Find where the given text appears and provide that cell's center as (X, Y) coordinate. 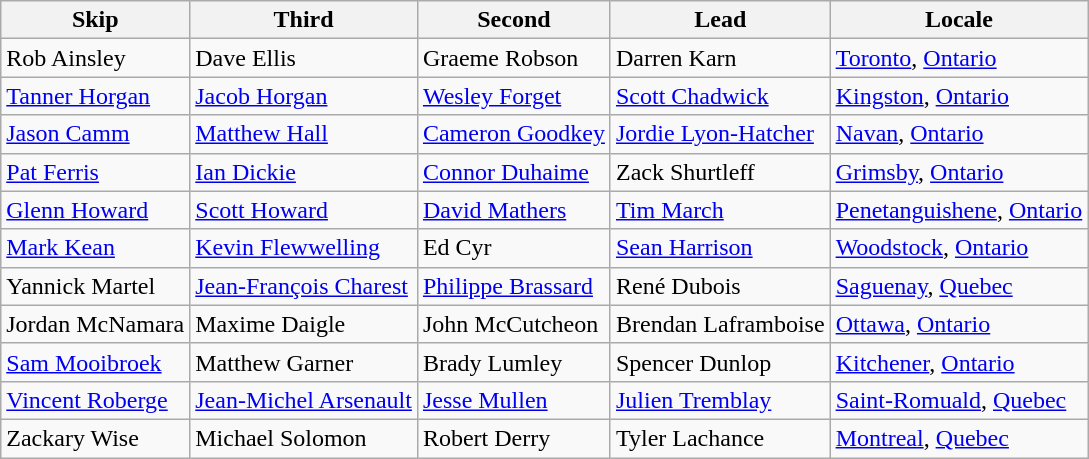
Woodstock, Ontario (959, 248)
Cameron Goodkey (514, 134)
Brady Lumley (514, 362)
Robert Derry (514, 438)
Tim March (720, 210)
Philippe Brassard (514, 286)
Rob Ainsley (96, 58)
Wesley Forget (514, 96)
Mark Kean (96, 248)
Vincent Roberge (96, 400)
Dave Ellis (304, 58)
Grimsby, Ontario (959, 172)
Jason Camm (96, 134)
Yannick Martel (96, 286)
Navan, Ontario (959, 134)
Jean-François Charest (304, 286)
Glenn Howard (96, 210)
Ed Cyr (514, 248)
Tyler Lachance (720, 438)
Zack Shurtleff (720, 172)
Kingston, Ontario (959, 96)
Jordie Lyon-Hatcher (720, 134)
Toronto, Ontario (959, 58)
David Mathers (514, 210)
Matthew Hall (304, 134)
John McCutcheon (514, 324)
Saint-Romuald, Quebec (959, 400)
Saguenay, Quebec (959, 286)
Lead (720, 20)
Ottawa, Ontario (959, 324)
Penetanguishene, Ontario (959, 210)
Julien Tremblay (720, 400)
Kitchener, Ontario (959, 362)
Jacob Horgan (304, 96)
Maxime Daigle (304, 324)
Graeme Robson (514, 58)
Ian Dickie (304, 172)
Connor Duhaime (514, 172)
Jordan McNamara (96, 324)
Montreal, Quebec (959, 438)
Scott Howard (304, 210)
Sam Mooibroek (96, 362)
Kevin Flewwelling (304, 248)
Second (514, 20)
Zackary Wise (96, 438)
Sean Harrison (720, 248)
Third (304, 20)
Michael Solomon (304, 438)
Skip (96, 20)
Tanner Horgan (96, 96)
Locale (959, 20)
Matthew Garner (304, 362)
Jean-Michel Arsenault (304, 400)
Spencer Dunlop (720, 362)
Darren Karn (720, 58)
Brendan Laframboise (720, 324)
Scott Chadwick (720, 96)
Pat Ferris (96, 172)
Jesse Mullen (514, 400)
René Dubois (720, 286)
